For the text-containing cell, return its midpoint in (X, Y) coordinate format. 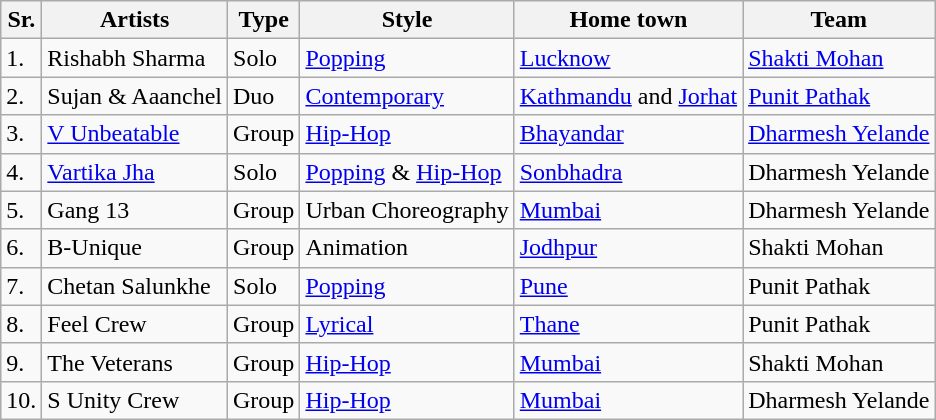
V Unbeatable (135, 134)
The Veterans (135, 362)
Pune (628, 286)
Sr. (22, 20)
4. (22, 172)
3. (22, 134)
Jodhpur (628, 248)
Lyrical (407, 324)
8. (22, 324)
Sujan & Aaanchel (135, 96)
5. (22, 210)
Popping & Hip-Hop (407, 172)
7. (22, 286)
Bhayandar (628, 134)
Urban Choreography (407, 210)
1. (22, 58)
Vartika Jha (135, 172)
Style (407, 20)
Contemporary (407, 96)
10. (22, 400)
Lucknow (628, 58)
Kathmandu and Jorhat (628, 96)
Type (264, 20)
Team (839, 20)
Artists (135, 20)
Animation (407, 248)
Gang 13 (135, 210)
Duo (264, 96)
9. (22, 362)
Home town (628, 20)
Chetan Salunkhe (135, 286)
Sonbhadra (628, 172)
2. (22, 96)
Thane (628, 324)
Feel Crew (135, 324)
Rishabh Sharma (135, 58)
B-Unique (135, 248)
6. (22, 248)
S Unity Crew (135, 400)
